Detect which cell encompasses the target text, then output its [X, Y] center coordinate. 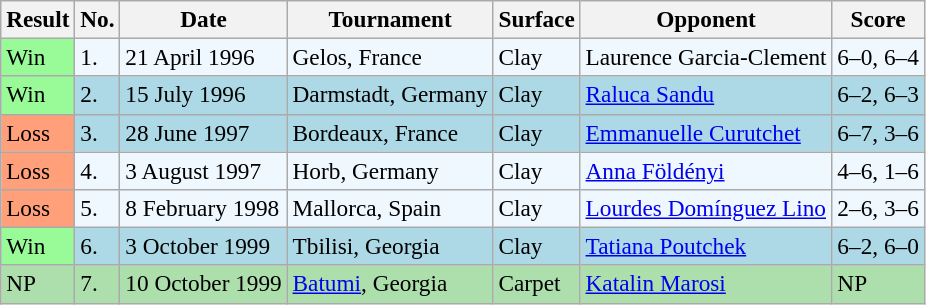
10 October 1999 [204, 284]
4. [98, 170]
Carpet [536, 284]
3 October 1999 [204, 246]
Lourdes Domínguez Lino [706, 208]
7. [98, 284]
3. [98, 133]
Mallorca, Spain [390, 208]
No. [98, 19]
6–7, 3–6 [878, 133]
15 July 1996 [204, 95]
Surface [536, 19]
5. [98, 208]
8 February 1998 [204, 208]
Tournament [390, 19]
2. [98, 95]
Score [878, 19]
Anna Földényi [706, 170]
6–0, 6–4 [878, 57]
Laurence Garcia-Clement [706, 57]
2–6, 3–6 [878, 208]
6–2, 6–0 [878, 246]
6–2, 6–3 [878, 95]
28 June 1997 [204, 133]
Darmstadt, Germany [390, 95]
Batumi, Georgia [390, 284]
4–6, 1–6 [878, 170]
Bordeaux, France [390, 133]
Horb, Germany [390, 170]
Opponent [706, 19]
Tbilisi, Georgia [390, 246]
21 April 1996 [204, 57]
Gelos, France [390, 57]
Date [204, 19]
3 August 1997 [204, 170]
Raluca Sandu [706, 95]
Result [38, 19]
1. [98, 57]
Tatiana Poutchek [706, 246]
Emmanuelle Curutchet [706, 133]
6. [98, 246]
Katalin Marosi [706, 284]
